Scan for the cell matching the given text and deliver its (X, Y) coordinate at center. 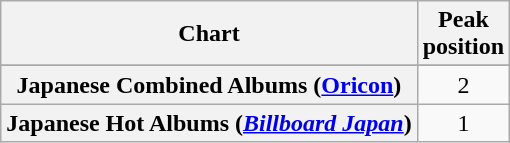
Chart (209, 34)
2 (463, 85)
Peakposition (463, 34)
Japanese Combined Albums (Oricon) (209, 85)
Japanese Hot Albums (Billboard Japan) (209, 123)
1 (463, 123)
